For the text-containing cell, return its midpoint in [x, y] coordinate format. 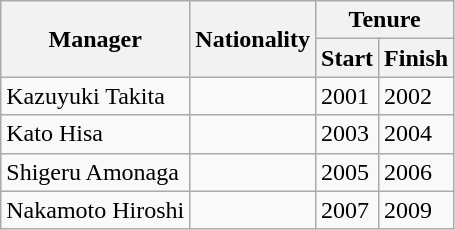
Kazuyuki Takita [96, 96]
2004 [416, 134]
Kato Hisa [96, 134]
Start [348, 58]
2005 [348, 172]
2003 [348, 134]
Manager [96, 39]
Tenure [385, 20]
2009 [416, 210]
2002 [416, 96]
2006 [416, 172]
Nationality [253, 39]
2001 [348, 96]
2007 [348, 210]
Shigeru Amonaga [96, 172]
Nakamoto Hiroshi [96, 210]
Finish [416, 58]
